Provide the (x, y) coordinate of the cell's center where the given text is located.  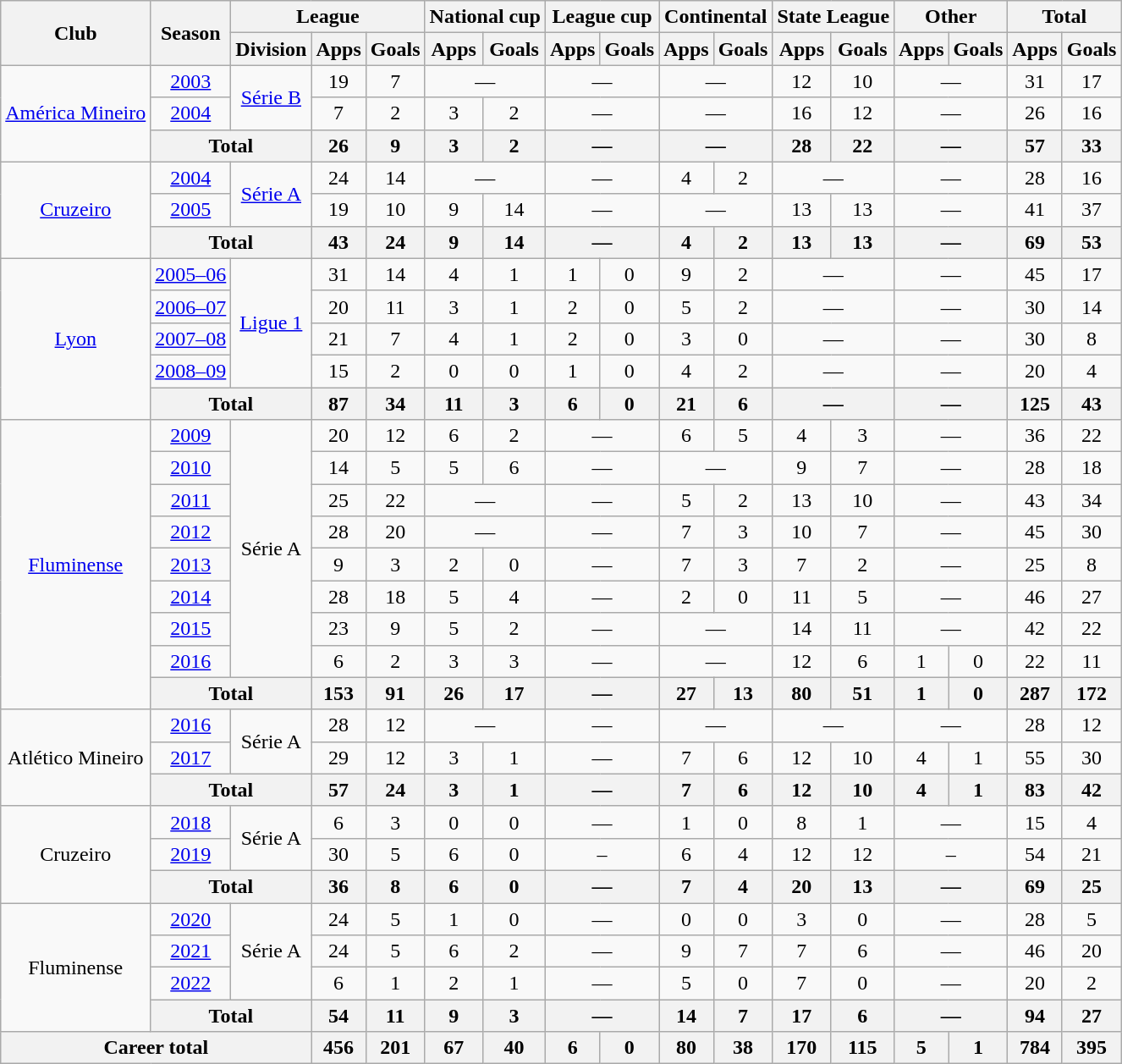
38 (743, 1048)
2003 (191, 81)
Club (76, 33)
2015 (191, 629)
41 (1035, 210)
55 (1035, 758)
29 (338, 758)
87 (338, 404)
2007–08 (191, 339)
2014 (191, 597)
League (328, 17)
287 (1035, 693)
2017 (191, 758)
53 (1092, 242)
Season (191, 33)
2005 (191, 210)
Atlético Mineiro (76, 758)
201 (395, 1048)
2009 (191, 436)
51 (863, 693)
37 (1092, 210)
Career total (156, 1048)
83 (1035, 790)
94 (1035, 1016)
América Mineiro (76, 113)
Lyon (76, 339)
2011 (191, 500)
2018 (191, 822)
170 (802, 1048)
40 (514, 1048)
395 (1092, 1048)
Série B (271, 97)
2006–07 (191, 306)
Ligue 1 (271, 323)
125 (1035, 404)
456 (338, 1048)
Division (271, 49)
67 (454, 1048)
115 (863, 1048)
2020 (191, 918)
2013 (191, 565)
2012 (191, 532)
State League (833, 17)
2019 (191, 854)
League cup (602, 17)
Other (951, 17)
33 (1092, 146)
Continental (716, 17)
2010 (191, 468)
National cup (485, 17)
172 (1092, 693)
2005–06 (191, 274)
91 (395, 693)
23 (338, 629)
2021 (191, 951)
153 (338, 693)
2008–09 (191, 371)
784 (1035, 1048)
2022 (191, 984)
